Scan for the cell matching the given text and deliver its (X, Y) coordinate at center. 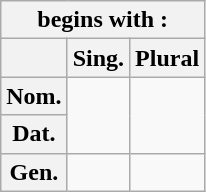
Gen. (34, 172)
Dat. (34, 134)
Nom. (34, 96)
Sing. (98, 58)
Plural (168, 58)
begins with : (103, 20)
